Provide the [x, y] coordinate of the cell's center where the given text is located.  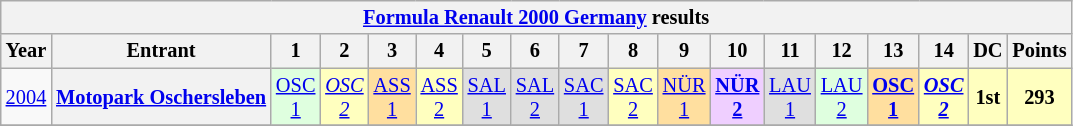
NÜR1 [684, 97]
6 [535, 51]
LAU2 [842, 97]
Entrant [161, 51]
SAL1 [487, 97]
LAU1 [790, 97]
NÜR2 [737, 97]
9 [684, 51]
293 [1039, 97]
Formula Renault 2000 Germany results [536, 17]
DC [988, 51]
Motopark Oschersleben [161, 97]
1st [988, 97]
Year [26, 51]
SAC1 [584, 97]
4 [440, 51]
12 [842, 51]
SAC2 [632, 97]
8 [632, 51]
1 [296, 51]
13 [893, 51]
2004 [26, 97]
7 [584, 51]
2 [344, 51]
Points [1039, 51]
ASS2 [440, 97]
5 [487, 51]
11 [790, 51]
ASS1 [392, 97]
14 [944, 51]
10 [737, 51]
3 [392, 51]
SAL2 [535, 97]
